Locate the cell with the specified text and output its (X, Y) center coordinate. 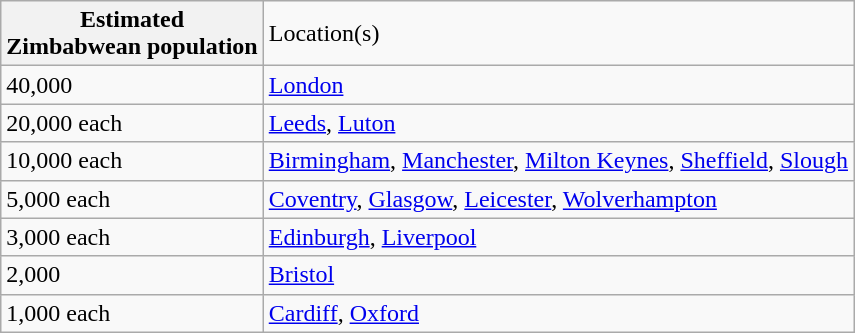
EstimatedZimbabwean population (132, 34)
London (558, 85)
10,000 each (132, 161)
Bristol (558, 275)
2,000 (132, 275)
5,000 each (132, 199)
Location(s) (558, 34)
Leeds, Luton (558, 123)
3,000 each (132, 237)
Coventry, Glasgow, Leicester, Wolverhampton (558, 199)
Cardiff, Oxford (558, 313)
40,000 (132, 85)
Edinburgh, Liverpool (558, 237)
20,000 each (132, 123)
Birmingham, Manchester, Milton Keynes, Sheffield, Slough (558, 161)
1,000 each (132, 313)
